Extract the (X, Y) coordinate from the center of the cell holding the provided text.  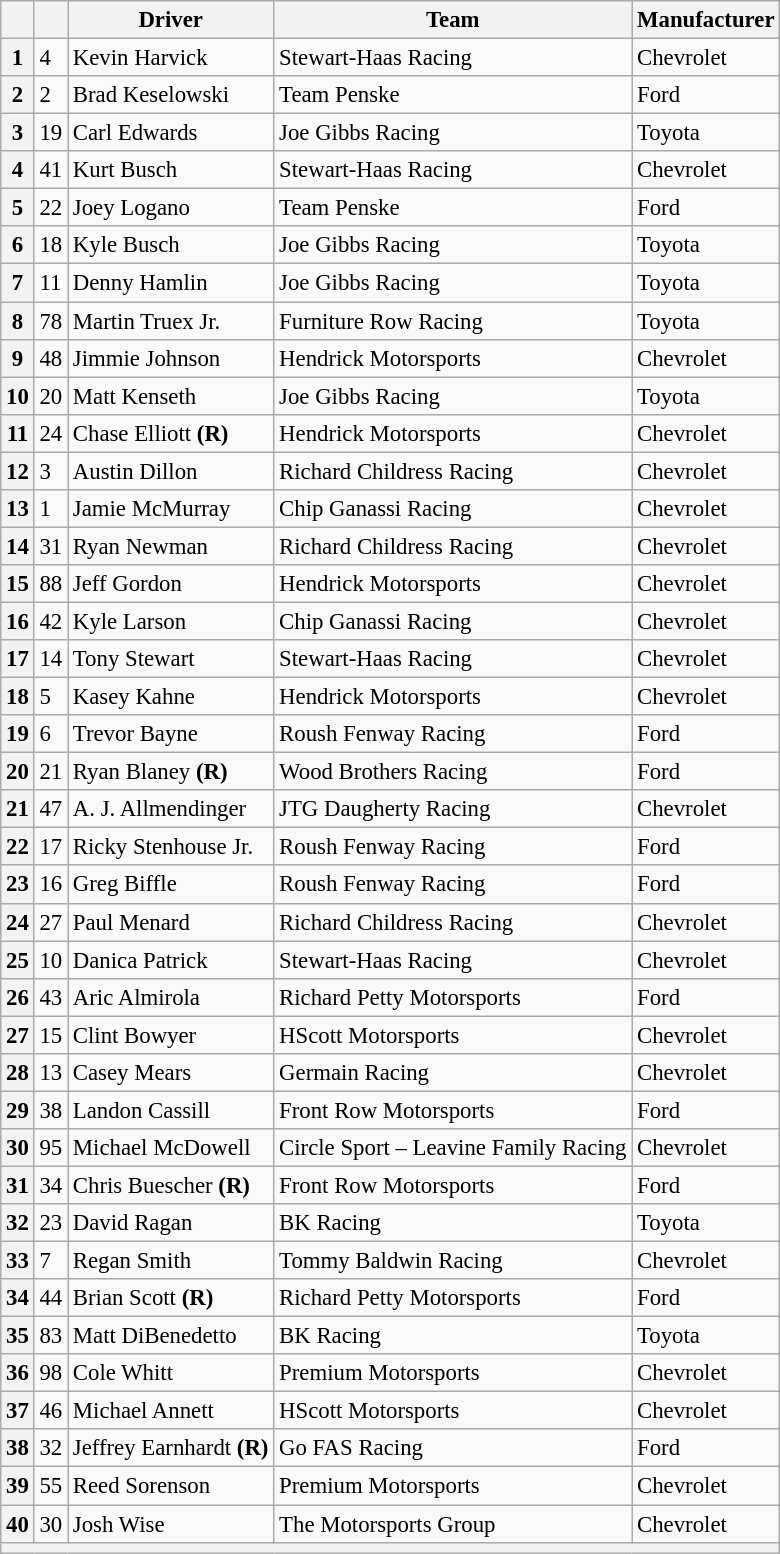
Aric Almirola (171, 997)
Danica Patrick (171, 960)
Matt Kenseth (171, 396)
42 (50, 621)
Joey Logano (171, 208)
39 (18, 1486)
98 (50, 1373)
Jeff Gordon (171, 584)
Ryan Newman (171, 546)
48 (50, 358)
Kyle Larson (171, 621)
Clint Bowyer (171, 1035)
Landon Cassill (171, 1110)
41 (50, 170)
Carl Edwards (171, 133)
Kyle Busch (171, 245)
8 (18, 321)
Casey Mears (171, 1073)
40 (18, 1524)
Wood Brothers Racing (453, 772)
Greg Biffle (171, 885)
Jamie McMurray (171, 509)
Kevin Harvick (171, 58)
36 (18, 1373)
12 (18, 471)
28 (18, 1073)
Team (453, 20)
47 (50, 809)
Martin Truex Jr. (171, 321)
Ryan Blaney (R) (171, 772)
Germain Racing (453, 1073)
Michael Annett (171, 1411)
29 (18, 1110)
The Motorsports Group (453, 1524)
37 (18, 1411)
Reed Sorenson (171, 1486)
Circle Sport – Leavine Family Racing (453, 1148)
Josh Wise (171, 1524)
Kasey Kahne (171, 697)
Jeffrey Earnhardt (R) (171, 1449)
43 (50, 997)
Tommy Baldwin Racing (453, 1261)
Ricky Stenhouse Jr. (171, 847)
88 (50, 584)
55 (50, 1486)
Paul Menard (171, 922)
Furniture Row Racing (453, 321)
35 (18, 1336)
Cole Whitt (171, 1373)
Chris Buescher (R) (171, 1185)
Driver (171, 20)
Manufacturer (706, 20)
Michael McDowell (171, 1148)
Matt DiBenedetto (171, 1336)
Trevor Bayne (171, 734)
25 (18, 960)
95 (50, 1148)
Denny Hamlin (171, 283)
Regan Smith (171, 1261)
33 (18, 1261)
26 (18, 997)
Go FAS Racing (453, 1449)
Jimmie Johnson (171, 358)
Austin Dillon (171, 471)
A. J. Allmendinger (171, 809)
Brian Scott (R) (171, 1298)
Chase Elliott (R) (171, 433)
Tony Stewart (171, 659)
46 (50, 1411)
9 (18, 358)
JTG Daugherty Racing (453, 809)
Kurt Busch (171, 170)
David Ragan (171, 1223)
Brad Keselowski (171, 95)
44 (50, 1298)
78 (50, 321)
83 (50, 1336)
